For the text-containing cell, return its midpoint in [X, Y] coordinate format. 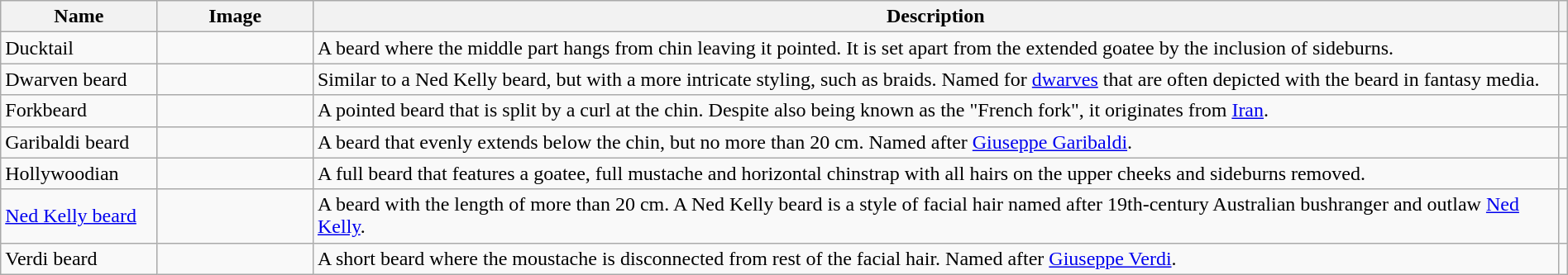
Garibaldi beard [79, 142]
A pointed beard that is split by a curl at the chin. Despite also being known as the "French fork", it originates from Iran. [935, 111]
Verdi beard [79, 258]
Ducktail [79, 48]
A full beard that features a goatee, full mustache and horizontal chinstrap with all hairs on the upper cheeks and sideburns removed. [935, 173]
A short beard where the moustache is disconnected from rest of the facial hair. Named after Giuseppe Verdi. [935, 258]
Image [235, 17]
Forkbeard [79, 111]
A beard where the middle part hangs from chin leaving it pointed. It is set apart from the extended goatee by the inclusion of sideburns. [935, 48]
Hollywoodian [79, 173]
Description [935, 17]
A beard that evenly extends below the chin, but no more than 20 cm. Named after Giuseppe Garibaldi. [935, 142]
Ned Kelly beard [79, 216]
Dwarven beard [79, 79]
Name [79, 17]
